Scan for the cell matching the given text and deliver its (x, y) coordinate at center. 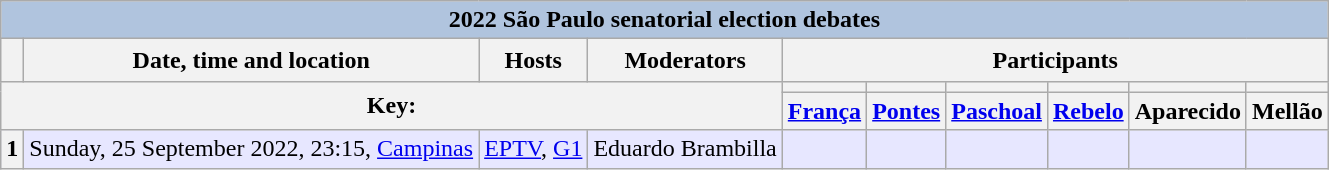
Rebelo (1088, 111)
França (824, 111)
EPTV, G1 (534, 149)
2022 São Paulo senatorial election debates (664, 20)
Aparecido (1188, 111)
Key: (392, 106)
Sunday, 25 September 2022, 23:15, Campinas (252, 149)
Date, time and location (252, 60)
Pontes (906, 111)
Paschoal (997, 111)
Eduardo Brambilla (685, 149)
Moderators (685, 60)
Participants (1055, 60)
Mellão (1287, 111)
1 (12, 149)
Hosts (534, 60)
